Scan for the cell matching the given text and deliver its (x, y) coordinate at center. 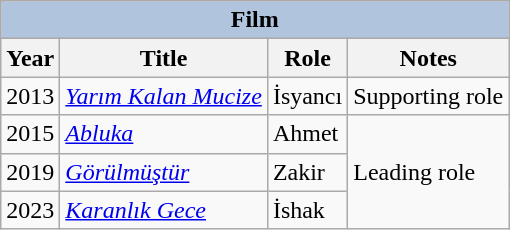
Film (255, 20)
2013 (30, 96)
Zakir (307, 172)
2023 (30, 210)
Ahmet (307, 134)
Supporting role (428, 96)
Year (30, 58)
Notes (428, 58)
İsyancı (307, 96)
Abluka (164, 134)
Title (164, 58)
Karanlık Gece (164, 210)
İshak (307, 210)
2019 (30, 172)
Görülmüştür (164, 172)
Leading role (428, 172)
Yarım Kalan Mucize (164, 96)
2015 (30, 134)
Role (307, 58)
